Pinpoint the cell where the given text exists, returning its (X, Y) midpoint coordinate. 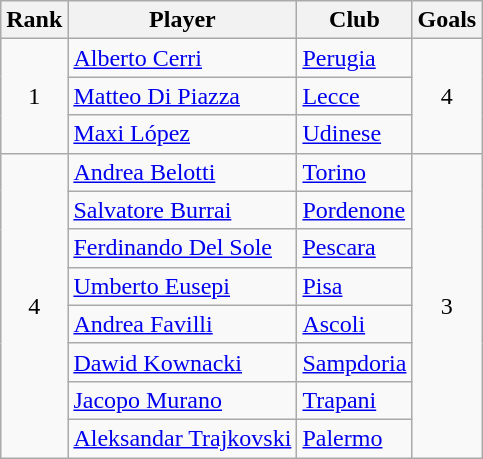
1 (34, 96)
Salvatore Burrai (182, 210)
Torino (354, 172)
Pisa (354, 286)
Club (354, 20)
Lecce (354, 96)
Andrea Belotti (182, 172)
Goals (447, 20)
Player (182, 20)
Perugia (354, 58)
Ascoli (354, 324)
Rank (34, 20)
Andrea Favilli (182, 324)
Palermo (354, 438)
Dawid Kownacki (182, 362)
Matteo Di Piazza (182, 96)
Sampdoria (354, 362)
Maxi López (182, 134)
Trapani (354, 400)
Alberto Cerri (182, 58)
Aleksandar Trajkovski (182, 438)
Udinese (354, 134)
Ferdinando Del Sole (182, 248)
Jacopo Murano (182, 400)
Umberto Eusepi (182, 286)
Pescara (354, 248)
3 (447, 305)
Pordenone (354, 210)
